Determine the [x, y] coordinate at the center of the cell enclosing the given text.  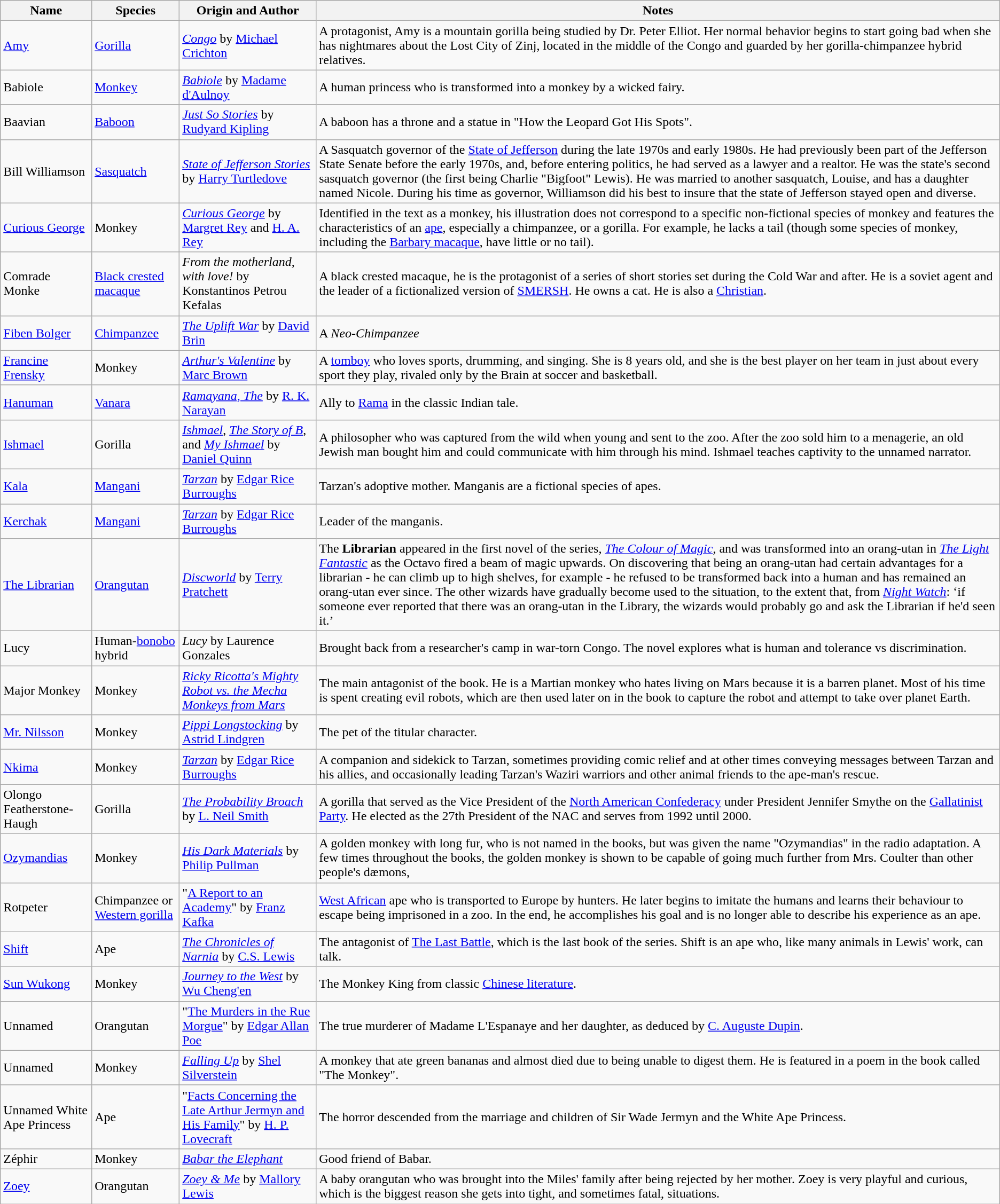
Zéphir [46, 1159]
Journey to the West by Wu Cheng'en [248, 983]
His Dark Materials by Philip Pullman [248, 858]
Black crested macaque [136, 284]
A Neo-Chimpanzee [658, 333]
Hanuman [46, 403]
Babiole by Madame d'Aulnoy [248, 88]
From the motherland, with love! by Konstantinos Petrou Kefalas [248, 284]
Leader of the manganis. [658, 521]
Babar the Elephant [248, 1159]
Amy [46, 45]
Ally to Rama in the classic Indian tale. [658, 403]
Mr. Nilsson [46, 733]
Notes [658, 11]
"A Report to an Academy" by Franz Kafka [248, 907]
The Uplift War by David Brin [248, 333]
Ozymandias [46, 858]
Kerchak [46, 521]
Just So Stories by Rudyard Kipling [248, 122]
Species [136, 11]
Congo by Michael Crichton [248, 45]
Olongo Featherstone-Haugh [46, 809]
Origin and Author [248, 11]
Shift [46, 949]
The horror descended from the marriage and children of Sir Wade Jermyn and the White Ape Princess. [658, 1117]
Good friend of Babar. [658, 1159]
Baboon [136, 122]
A human princess who is transformed into a monkey by a wicked fairy. [658, 88]
A monkey that ate green bananas and almost died due to being unable to digest them. He is featured in a poem in the book called "The Monkey". [658, 1068]
Chimpanzee [136, 333]
Tarzan's adoptive mother. Manganis are a fictional species of apes. [658, 486]
Discworld by Terry Pratchett [248, 585]
The Probability Broach by L. Neil Smith [248, 809]
Brought back from a researcher's camp in war-torn Congo. The novel explores what is human and tolerance vs discrimination. [658, 648]
The Chronicles of Narnia by C.S. Lewis [248, 949]
Name [46, 11]
Sasquatch [136, 171]
"The Murders in the Rue Morgue" by Edgar Allan Poe [248, 1026]
Ishmael [46, 444]
Unnamed White Ape Princess [46, 1117]
State of Jefferson Stories by Harry Turtledove [248, 171]
Sun Wukong [46, 983]
Major Monkey [46, 690]
Lucy [46, 648]
Zoey & Me by Mallory Lewis [248, 1186]
Francine Frensky [46, 367]
Rotpeter [46, 907]
Ramayana, The by R. K. Narayan [248, 403]
The true murderer of Madame L'Espanaye and her daughter, as deduced by C. Auguste Dupin. [658, 1026]
Curious George by Margret Rey and H. A. Rey [248, 227]
Falling Up by Shel Silverstein [248, 1068]
Fiben Bolger [46, 333]
Babiole [46, 88]
Lucy by Laurence Gonzales [248, 648]
The antagonist of The Last Battle, which is the last book of the series. Shift is an ape who, like many animals in Lewis' work, can talk. [658, 949]
Ishmael, The Story of B, and My Ishmael by Daniel Quinn [248, 444]
Curious George [46, 227]
Vanara [136, 403]
Nkima [46, 767]
Chimpanzee or Western gorilla [136, 907]
Zoey [46, 1186]
Ricky Ricotta's Mighty Robot vs. the Mecha Monkeys from Mars [248, 690]
Comrade Monke [46, 284]
"Facts Concerning the Late Arthur Jermyn and His Family" by H. P. Lovecraft [248, 1117]
Arthur's Valentine by Marc Brown [248, 367]
A baboon has a throne and a statue in "How the Leopard Got His Spots". [658, 122]
Bill Williamson [46, 171]
Baavian [46, 122]
Pippi Longstocking by Astrid Lindgren [248, 733]
Kala [46, 486]
The Monkey King from classic Chinese literature. [658, 983]
The pet of the titular character. [658, 733]
The Librarian [46, 585]
Human-bonobo hybrid [136, 648]
